From the cell containing the given text, extract its center point as [X, Y] coordinate. 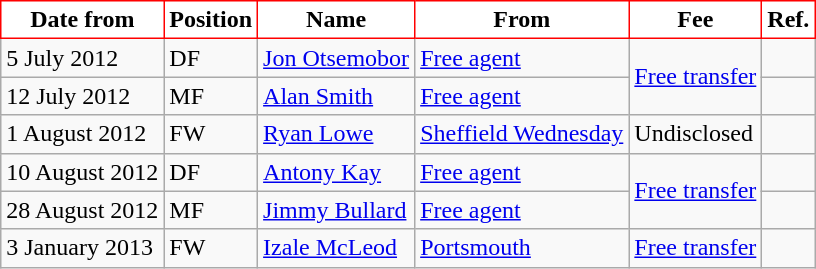
Izale McLeod [336, 248]
Alan Smith [336, 96]
12 July 2012 [82, 96]
28 August 2012 [82, 210]
Name [336, 20]
Undisclosed [696, 134]
Antony Kay [336, 172]
Ryan Lowe [336, 134]
Jimmy Bullard [336, 210]
Date from [82, 20]
Sheffield Wednesday [522, 134]
Ref. [788, 20]
Position [211, 20]
5 July 2012 [82, 58]
3 January 2013 [82, 248]
10 August 2012 [82, 172]
From [522, 20]
Fee [696, 20]
Portsmouth [522, 248]
1 August 2012 [82, 134]
Jon Otsemobor [336, 58]
